Capture the cell that displays the provided text and extract its [x, y] central coordinate. 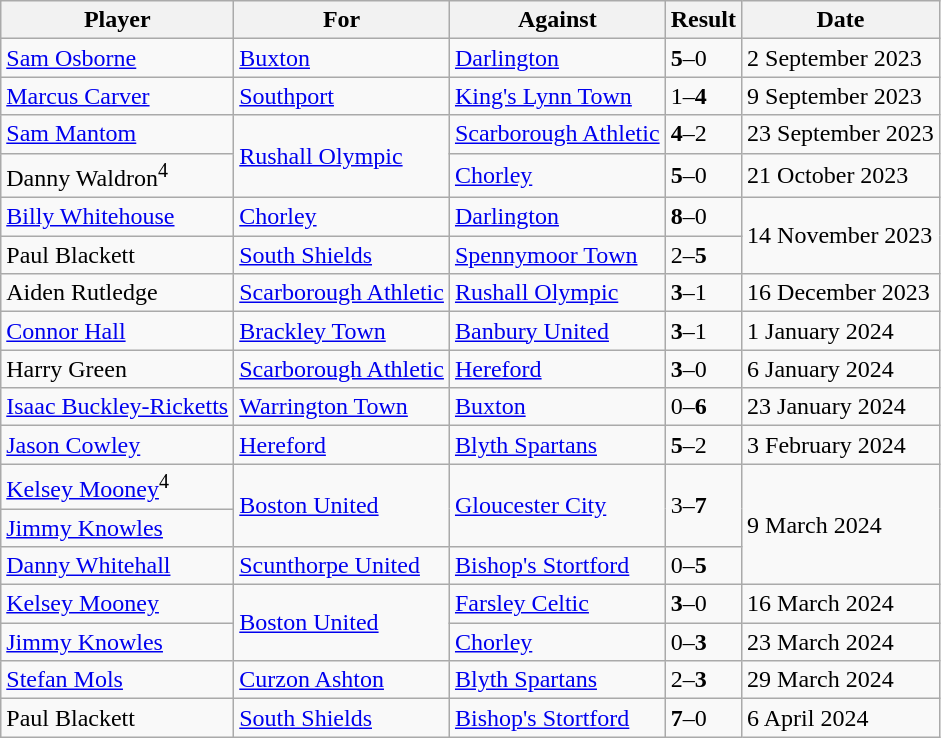
23 September 2023 [841, 134]
2 September 2023 [841, 58]
Southport [342, 96]
2–5 [703, 255]
0–5 [703, 566]
Farsley Celtic [557, 604]
Sam Osborne [118, 58]
8–0 [703, 217]
Jason Cowley [118, 445]
Player [118, 20]
Sam Mantom [118, 134]
21 October 2023 [841, 176]
Kelsey Mooney [118, 604]
Scunthorpe United [342, 566]
Kelsey Mooney4 [118, 486]
3 February 2024 [841, 445]
1–4 [703, 96]
Warrington Town [342, 407]
0–3 [703, 642]
16 March 2024 [841, 604]
23 January 2024 [841, 407]
Danny Waldron4 [118, 176]
Gloucester City [557, 506]
Aiden Rutledge [118, 293]
6 January 2024 [841, 369]
9 March 2024 [841, 524]
2–3 [703, 680]
Brackley Town [342, 331]
14 November 2023 [841, 236]
23 March 2024 [841, 642]
For [342, 20]
Stefan Mols [118, 680]
6 April 2024 [841, 718]
King's Lynn Town [557, 96]
Date [841, 20]
Connor Hall [118, 331]
29 March 2024 [841, 680]
5–2 [703, 445]
Marcus Carver [118, 96]
Curzon Ashton [342, 680]
Harry Green [118, 369]
1 January 2024 [841, 331]
Banbury United [557, 331]
16 December 2023 [841, 293]
Billy Whitehouse [118, 217]
7–0 [703, 718]
Against [557, 20]
9 September 2023 [841, 96]
Isaac Buckley-Ricketts [118, 407]
Result [703, 20]
0–6 [703, 407]
4–2 [703, 134]
Danny Whitehall [118, 566]
Spennymoor Town [557, 255]
3–7 [703, 506]
